Return the [X, Y] coordinate for the center point of the cell that contains the specified text.  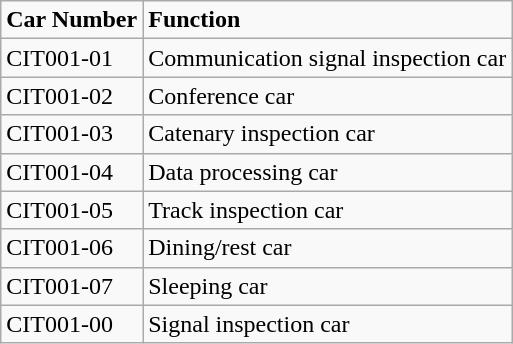
Signal inspection car [328, 324]
CIT001-06 [72, 248]
Sleeping car [328, 286]
Track inspection car [328, 210]
CIT001-01 [72, 58]
Function [328, 20]
CIT001-07 [72, 286]
Catenary inspection car [328, 134]
Dining/rest car [328, 248]
Data processing car [328, 172]
CIT001-02 [72, 96]
Conference car [328, 96]
CIT001-03 [72, 134]
Car Number [72, 20]
CIT001-00 [72, 324]
Communication signal inspection car [328, 58]
CIT001-05 [72, 210]
CIT001-04 [72, 172]
